For the text-containing cell, return its midpoint in [X, Y] coordinate format. 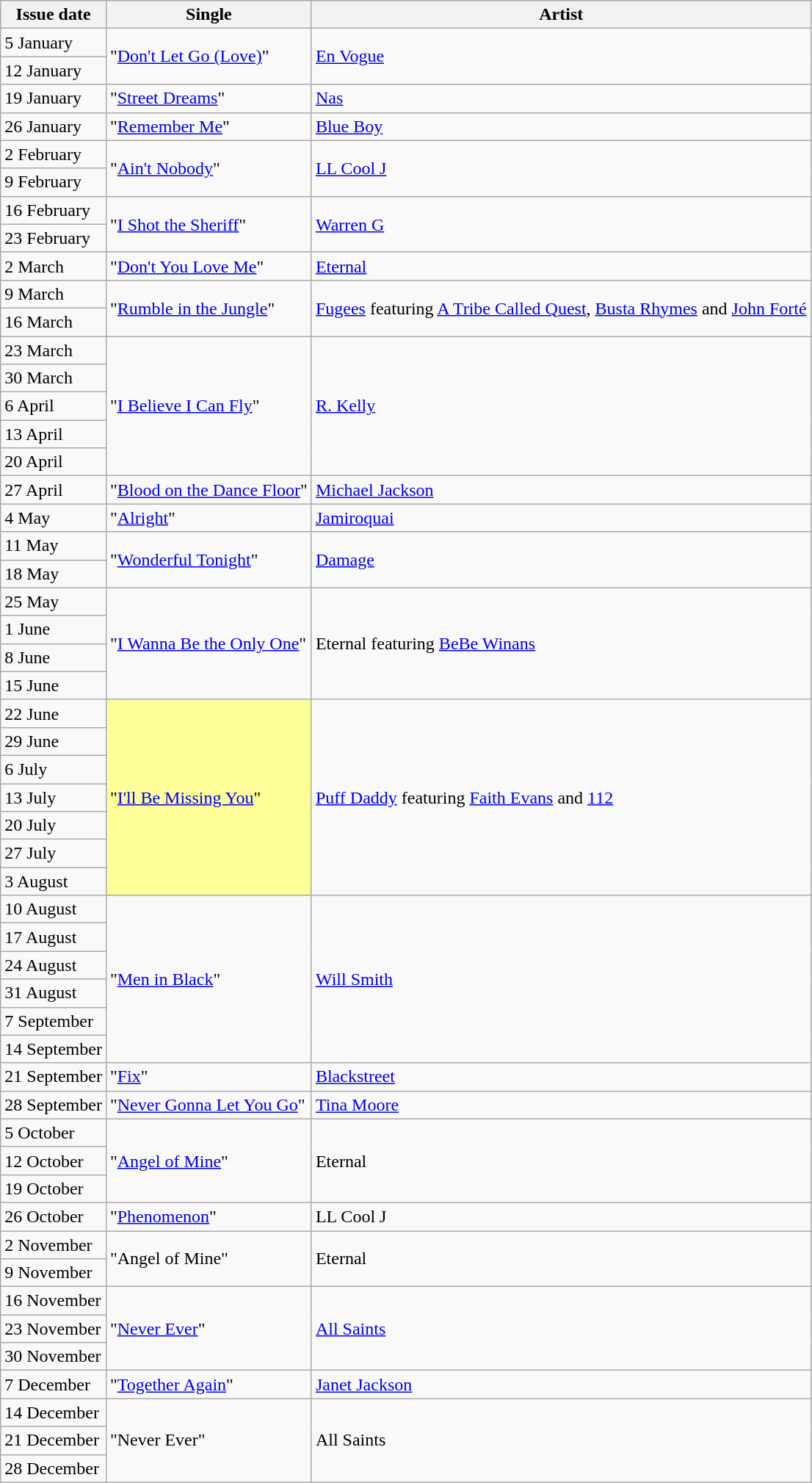
"Ain't Nobody" [209, 168]
23 March [54, 350]
18 May [54, 574]
10 August [54, 909]
"Rumble in the Jungle" [209, 308]
28 September [54, 1105]
27 July [54, 854]
6 April [54, 406]
"Never Gonna Let You Go" [209, 1105]
14 December [54, 1412]
Will Smith [561, 979]
14 September [54, 1049]
"Phenomenon" [209, 1216]
Issue date [54, 15]
19 October [54, 1188]
20 July [54, 826]
9 March [54, 294]
29 June [54, 741]
"Don't You Love Me" [209, 266]
2 February [54, 154]
21 September [54, 1077]
2 March [54, 266]
Fugees featuring A Tribe Called Quest, Busta Rhymes and John Forté [561, 308]
26 October [54, 1216]
"I Believe I Can Fly" [209, 406]
Artist [561, 15]
31 August [54, 993]
Blackstreet [561, 1077]
8 June [54, 657]
"Fix" [209, 1077]
16 February [54, 210]
Puff Daddy featuring Faith Evans and 112 [561, 797]
"I Shot the Sheriff" [209, 224]
5 October [54, 1133]
7 September [54, 1021]
7 December [54, 1385]
21 December [54, 1440]
11 May [54, 546]
24 August [54, 965]
"Alright" [209, 518]
Nas [561, 98]
27 April [54, 490]
1 June [54, 629]
"Together Again" [209, 1385]
"Street Dreams" [209, 98]
26 January [54, 126]
Blue Boy [561, 126]
15 June [54, 685]
16 November [54, 1301]
Single [209, 15]
"I Wanna Be the Only One" [209, 643]
"Men in Black" [209, 979]
R. Kelly [561, 406]
Damage [561, 560]
20 April [54, 462]
6 July [54, 769]
25 May [54, 602]
17 August [54, 937]
30 March [54, 378]
Janet Jackson [561, 1385]
Eternal featuring BeBe Winans [561, 643]
13 April [54, 434]
Jamiroquai [561, 518]
16 March [54, 322]
5 January [54, 43]
13 July [54, 797]
12 January [54, 71]
Michael Jackson [561, 490]
"I'll Be Missing You" [209, 797]
2 November [54, 1245]
"Remember Me" [209, 126]
19 January [54, 98]
30 November [54, 1357]
4 May [54, 518]
9 February [54, 182]
23 November [54, 1329]
"Blood on the Dance Floor" [209, 490]
28 December [54, 1468]
9 November [54, 1273]
"Don't Let Go (Love)" [209, 57]
22 June [54, 713]
Tina Moore [561, 1105]
12 October [54, 1161]
3 August [54, 881]
Warren G [561, 224]
"Wonderful Tonight" [209, 560]
En Vogue [561, 57]
23 February [54, 238]
